For the text-containing cell, return its midpoint in (x, y) coordinate format. 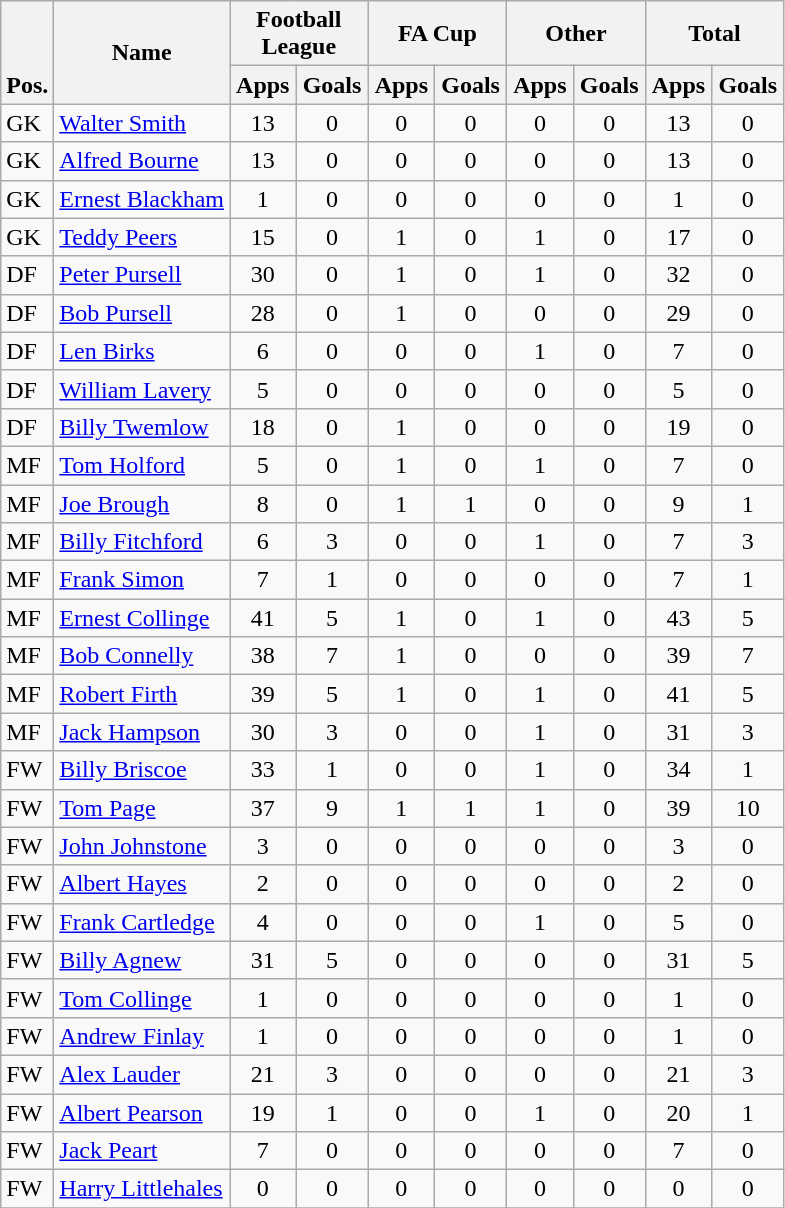
Frank Cartledge (142, 922)
Name (142, 52)
37 (264, 808)
Tom Collinge (142, 998)
Ernest Collinge (142, 618)
34 (678, 770)
Football League (300, 34)
Albert Pearson (142, 1113)
29 (678, 313)
Andrew Finlay (142, 1036)
Bob Connelly (142, 656)
Robert Firth (142, 694)
33 (264, 770)
Frank Simon (142, 580)
Alex Lauder (142, 1074)
4 (264, 922)
Alfred Bourne (142, 161)
Jack Hampson (142, 732)
8 (264, 503)
20 (678, 1113)
Teddy Peers (142, 237)
Len Birks (142, 351)
Pos. (28, 52)
Harry Littlehales (142, 1189)
18 (264, 427)
Tom Page (142, 808)
John Johnstone (142, 846)
Albert Hayes (142, 884)
FA Cup (438, 34)
28 (264, 313)
Ernest Blackham (142, 199)
Billy Agnew (142, 960)
Jack Peart (142, 1151)
William Lavery (142, 389)
43 (678, 618)
Peter Pursell (142, 275)
Billy Twemlow (142, 427)
Walter Smith (142, 123)
10 (748, 808)
38 (264, 656)
Other (576, 34)
Bob Pursell (142, 313)
Billy Briscoe (142, 770)
Joe Brough (142, 503)
15 (264, 237)
Total (714, 34)
Billy Fitchford (142, 542)
Tom Holford (142, 465)
32 (678, 275)
17 (678, 237)
